Return [x, y] of the center of cell containing provided text 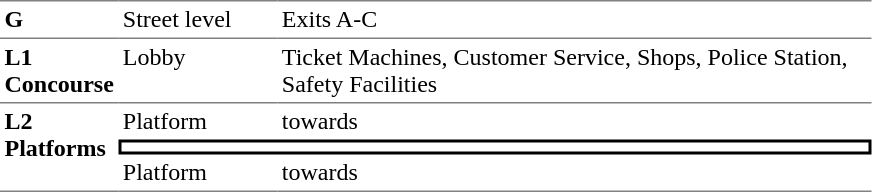
L2Platforms [59, 148]
Lobby [198, 71]
L1Concourse [59, 71]
Exits A-C [574, 19]
Ticket Machines, Customer Service, Shops, Police Station, Safety Facilities [574, 71]
Street level [198, 19]
G [59, 19]
